Return [x, y] of the center of cell containing provided text 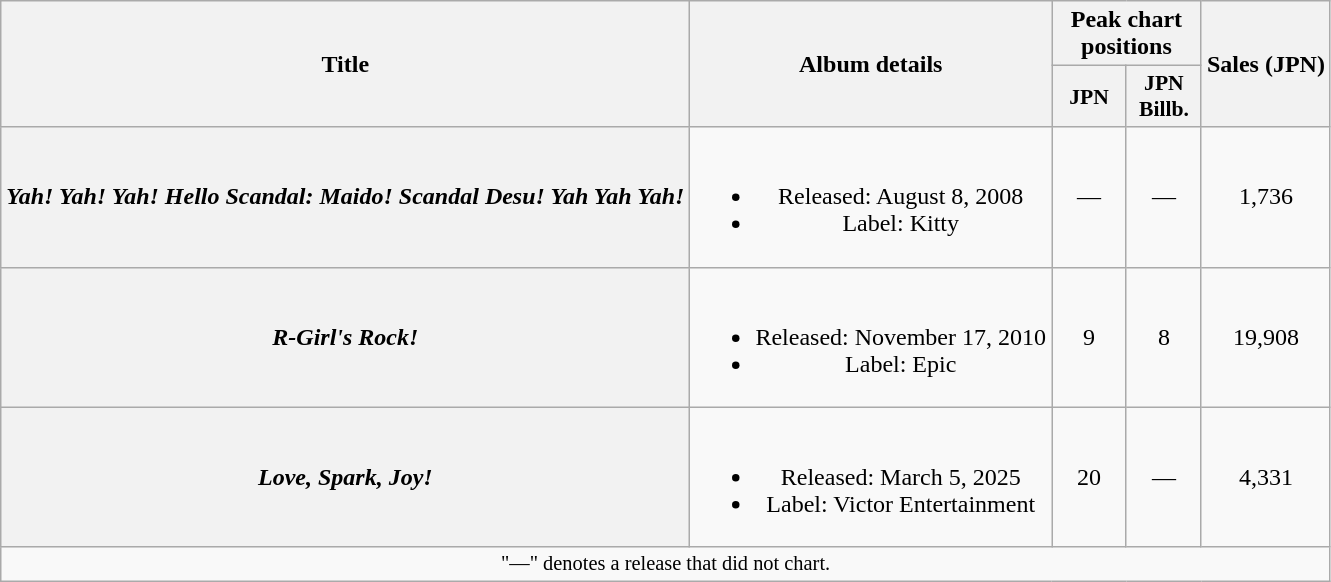
20 [1090, 477]
9 [1090, 337]
4,331 [1266, 477]
Peak chart positions [1127, 34]
1,736 [1266, 197]
Title [346, 64]
Love, Spark, Joy! [346, 477]
"—" denotes a release that did not chart. [666, 564]
Yah! Yah! Yah! Hello Scandal: Maido! Scandal Desu! Yah Yah Yah! [346, 197]
R-Girl's Rock! [346, 337]
Released: March 5, 2025Label: Victor Entertainment [871, 477]
JPN [1090, 96]
Album details [871, 64]
Released: August 8, 2008Label: Kitty [871, 197]
Sales (JPN) [1266, 64]
8 [1164, 337]
19,908 [1266, 337]
JPN Billb. [1164, 96]
Released: November 17, 2010Label: Epic [871, 337]
